Return [x, y] of the center of cell containing provided text 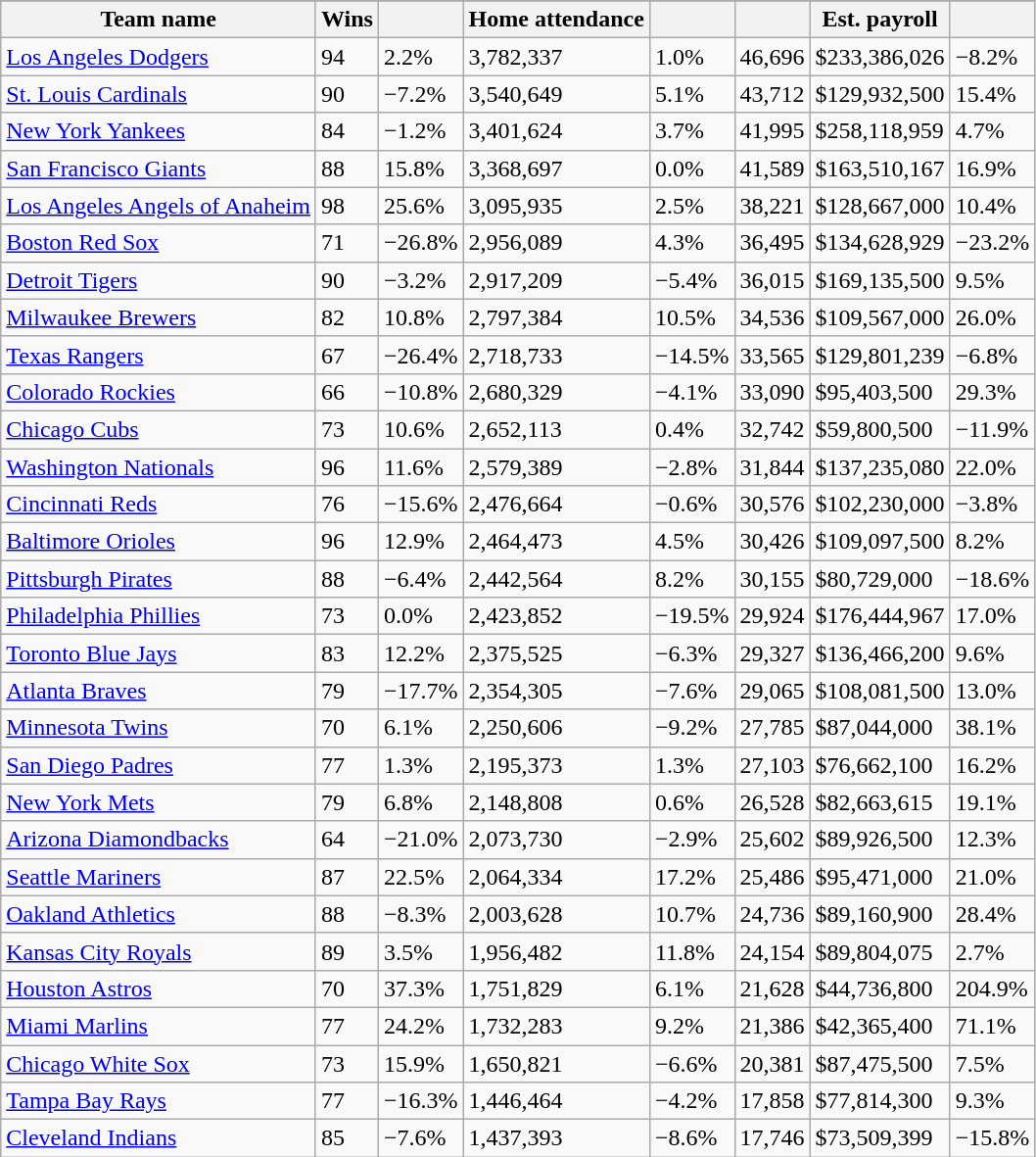
2,680,329 [556, 392]
9.5% [993, 280]
−26.4% [421, 355]
−1.2% [421, 131]
2,375,525 [556, 653]
−2.8% [691, 467]
Chicago White Sox [159, 1063]
$42,365,400 [879, 1026]
22.0% [993, 467]
Toronto Blue Jays [159, 653]
1,446,464 [556, 1101]
71.1% [993, 1026]
32,742 [772, 429]
$87,044,000 [879, 728]
2,956,089 [556, 243]
2,652,113 [556, 429]
37.3% [421, 988]
10.5% [691, 317]
38.1% [993, 728]
2,476,664 [556, 505]
Atlanta Braves [159, 691]
−10.8% [421, 392]
94 [347, 57]
$109,567,000 [879, 317]
Texas Rangers [159, 355]
San Francisco Giants [159, 169]
20,381 [772, 1063]
0.6% [691, 802]
−11.9% [993, 429]
Pittsburgh Pirates [159, 579]
−0.6% [691, 505]
82 [347, 317]
$137,235,080 [879, 467]
64 [347, 840]
1,956,482 [556, 951]
−16.3% [421, 1101]
12.9% [421, 542]
2,073,730 [556, 840]
17.0% [993, 616]
$89,804,075 [879, 951]
12.3% [993, 840]
−23.2% [993, 243]
2,354,305 [556, 691]
28.4% [993, 914]
2.7% [993, 951]
−19.5% [691, 616]
3.7% [691, 131]
2,797,384 [556, 317]
27,103 [772, 765]
21,628 [772, 988]
4.7% [993, 131]
−4.2% [691, 1101]
$87,475,500 [879, 1063]
Philadelphia Phillies [159, 616]
89 [347, 951]
$163,510,167 [879, 169]
84 [347, 131]
1,732,283 [556, 1026]
Los Angeles Angels of Anaheim [159, 206]
2.2% [421, 57]
36,015 [772, 280]
76 [347, 505]
−17.7% [421, 691]
85 [347, 1138]
$233,386,026 [879, 57]
33,565 [772, 355]
2,917,209 [556, 280]
−6.8% [993, 355]
10.6% [421, 429]
$77,814,300 [879, 1101]
17,746 [772, 1138]
Houston Astros [159, 988]
−3.2% [421, 280]
1,751,829 [556, 988]
$129,801,239 [879, 355]
34,536 [772, 317]
21,386 [772, 1026]
−8.3% [421, 914]
Cleveland Indians [159, 1138]
$89,160,900 [879, 914]
26.0% [993, 317]
−18.6% [993, 579]
$109,097,500 [879, 542]
204.9% [993, 988]
46,696 [772, 57]
24,154 [772, 951]
36,495 [772, 243]
22.5% [421, 877]
27,785 [772, 728]
$76,662,100 [879, 765]
San Diego Padres [159, 765]
Milwaukee Brewers [159, 317]
15.9% [421, 1063]
$129,932,500 [879, 94]
Oakland Athletics [159, 914]
29.3% [993, 392]
29,065 [772, 691]
17.2% [691, 877]
−7.2% [421, 94]
24.2% [421, 1026]
3,782,337 [556, 57]
Baltimore Orioles [159, 542]
41,995 [772, 131]
2,579,389 [556, 467]
Wins [347, 20]
38,221 [772, 206]
26,528 [772, 802]
Los Angeles Dodgers [159, 57]
17,858 [772, 1101]
−26.8% [421, 243]
Detroit Tigers [159, 280]
−2.9% [691, 840]
2,464,473 [556, 542]
10.8% [421, 317]
12.2% [421, 653]
$169,135,500 [879, 280]
1,437,393 [556, 1138]
4.5% [691, 542]
2,064,334 [556, 877]
$82,663,615 [879, 802]
2,003,628 [556, 914]
−6.3% [691, 653]
$102,230,000 [879, 505]
$80,729,000 [879, 579]
$258,118,959 [879, 131]
2,148,808 [556, 802]
2,718,733 [556, 355]
71 [347, 243]
5.1% [691, 94]
Kansas City Royals [159, 951]
Est. payroll [879, 20]
87 [347, 877]
3,368,697 [556, 169]
11.6% [421, 467]
10.4% [993, 206]
2,195,373 [556, 765]
9.6% [993, 653]
−6.6% [691, 1063]
7.5% [993, 1063]
Miami Marlins [159, 1026]
Seattle Mariners [159, 877]
1,650,821 [556, 1063]
$136,466,200 [879, 653]
−8.6% [691, 1138]
6.8% [421, 802]
31,844 [772, 467]
43,712 [772, 94]
−5.4% [691, 280]
New York Mets [159, 802]
3,540,649 [556, 94]
19.1% [993, 802]
15.4% [993, 94]
83 [347, 653]
33,090 [772, 392]
−4.1% [691, 392]
25.6% [421, 206]
30,576 [772, 505]
2,442,564 [556, 579]
$73,509,399 [879, 1138]
16.9% [993, 169]
3.5% [421, 951]
29,327 [772, 653]
−9.2% [691, 728]
Arizona Diamondbacks [159, 840]
9.2% [691, 1026]
9.3% [993, 1101]
15.8% [421, 169]
30,155 [772, 579]
−8.2% [993, 57]
−14.5% [691, 355]
Tampa Bay Rays [159, 1101]
$59,800,500 [879, 429]
98 [347, 206]
29,924 [772, 616]
16.2% [993, 765]
$128,667,000 [879, 206]
Colorado Rockies [159, 392]
11.8% [691, 951]
$108,081,500 [879, 691]
0.4% [691, 429]
25,486 [772, 877]
2,250,606 [556, 728]
$176,444,967 [879, 616]
24,736 [772, 914]
Cincinnati Reds [159, 505]
4.3% [691, 243]
$95,403,500 [879, 392]
3,401,624 [556, 131]
30,426 [772, 542]
67 [347, 355]
3,095,935 [556, 206]
Washington Nationals [159, 467]
25,602 [772, 840]
66 [347, 392]
Team name [159, 20]
Home attendance [556, 20]
Boston Red Sox [159, 243]
−15.6% [421, 505]
41,589 [772, 169]
2,423,852 [556, 616]
21.0% [993, 877]
$134,628,929 [879, 243]
$44,736,800 [879, 988]
Minnesota Twins [159, 728]
$89,926,500 [879, 840]
New York Yankees [159, 131]
10.7% [691, 914]
−3.8% [993, 505]
−15.8% [993, 1138]
St. Louis Cardinals [159, 94]
2.5% [691, 206]
1.0% [691, 57]
−21.0% [421, 840]
13.0% [993, 691]
Chicago Cubs [159, 429]
−6.4% [421, 579]
$95,471,000 [879, 877]
